Detect which cell encompasses the target text, then output its (X, Y) center coordinate. 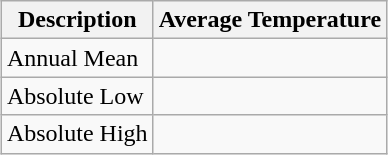
Absolute High (77, 134)
Absolute Low (77, 96)
Description (77, 20)
Average Temperature (270, 20)
Annual Mean (77, 58)
